Identify which cell holds the provided text, then report its [x, y] central coordinate. 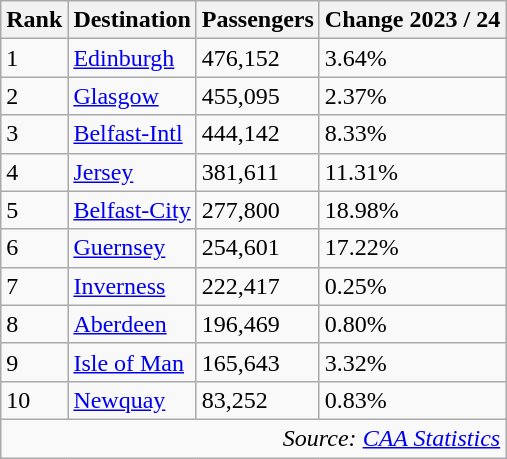
Inverness [132, 286]
Newquay [132, 400]
3.32% [412, 362]
Aberdeen [132, 324]
222,417 [258, 286]
10 [34, 400]
18.98% [412, 210]
5 [34, 210]
196,469 [258, 324]
Source: CAA Statistics [254, 438]
Change 2023 / 24 [412, 20]
Destination [132, 20]
165,643 [258, 362]
Glasgow [132, 96]
3 [34, 134]
476,152 [258, 58]
1 [34, 58]
277,800 [258, 210]
Isle of Man [132, 362]
0.25% [412, 286]
7 [34, 286]
254,601 [258, 248]
Belfast-Intl [132, 134]
8 [34, 324]
Passengers [258, 20]
381,611 [258, 172]
9 [34, 362]
2.37% [412, 96]
444,142 [258, 134]
3.64% [412, 58]
0.83% [412, 400]
Rank [34, 20]
Belfast-City [132, 210]
4 [34, 172]
Jersey [132, 172]
8.33% [412, 134]
2 [34, 96]
17.22% [412, 248]
Guernsey [132, 248]
83,252 [258, 400]
Edinburgh [132, 58]
455,095 [258, 96]
6 [34, 248]
11.31% [412, 172]
0.80% [412, 324]
